Identify which cell holds the provided text, then report its [X, Y] central coordinate. 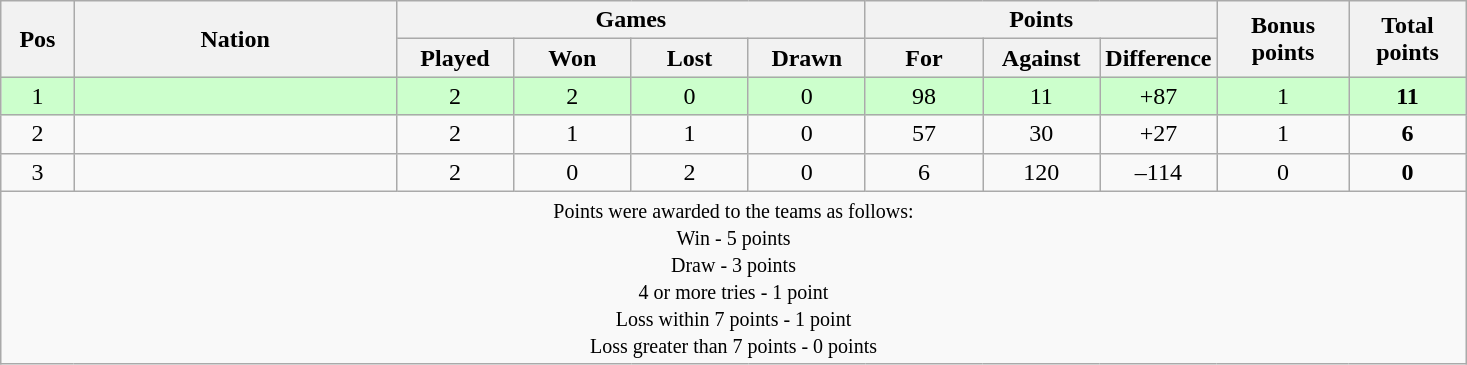
98 [924, 96]
Bonuspoints [1283, 39]
Difference [1158, 58]
3 [38, 172]
Points [1041, 20]
57 [924, 134]
Against [1042, 58]
Drawn [806, 58]
–114 [1158, 172]
Pos [38, 39]
For [924, 58]
Games [630, 20]
120 [1042, 172]
+27 [1158, 134]
30 [1042, 134]
Totalpoints [1408, 39]
Lost [690, 58]
Won [572, 58]
Nation [235, 39]
+87 [1158, 96]
Played [454, 58]
